Output the (X, Y) coordinate of the center of the cell containing the given text.  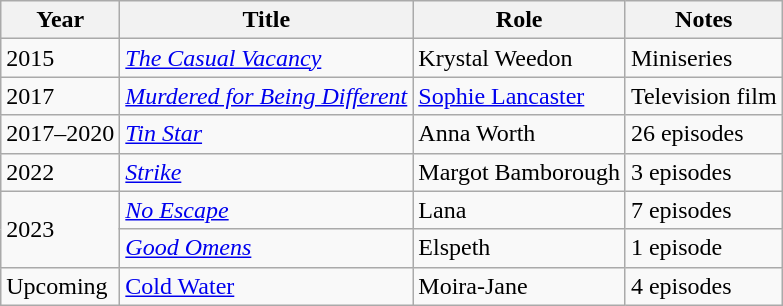
Miniseries (704, 58)
Television film (704, 96)
Sophie Lancaster (520, 96)
4 episodes (704, 286)
2022 (60, 172)
The Casual Vacancy (266, 58)
2023 (60, 229)
3 episodes (704, 172)
Lana (520, 210)
Krystal Weedon (520, 58)
Tin Star (266, 134)
1 episode (704, 248)
Elspeth (520, 248)
Title (266, 20)
Cold Water (266, 286)
Margot Bamborough (520, 172)
26 episodes (704, 134)
2017 (60, 96)
Upcoming (60, 286)
Year (60, 20)
7 episodes (704, 210)
Murdered for Being Different (266, 96)
Moira-Jane (520, 286)
No Escape (266, 210)
2015 (60, 58)
Good Omens (266, 248)
Role (520, 20)
2017–2020 (60, 134)
Anna Worth (520, 134)
Notes (704, 20)
Strike (266, 172)
